Search for the cell housing the specified text and yield its [X, Y] center coordinate. 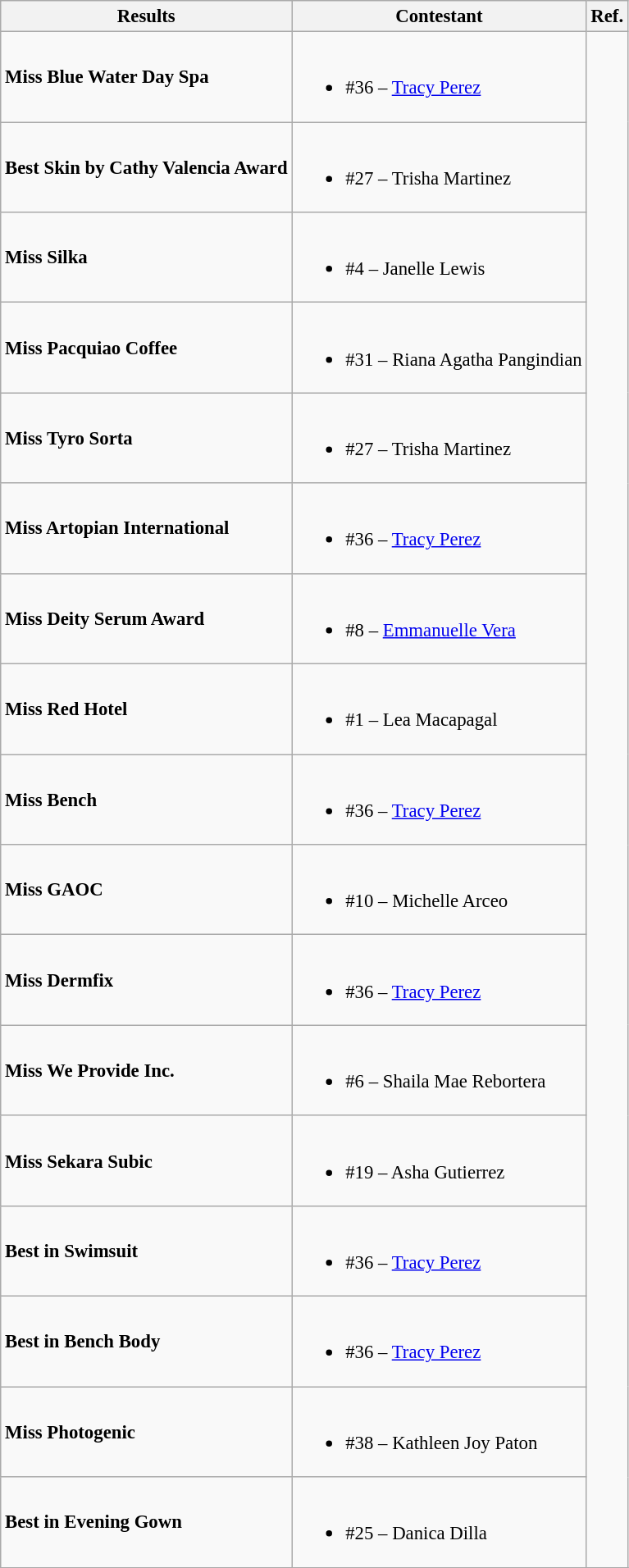
Results [146, 16]
#19 – Asha Gutierrez [440, 1160]
Miss Pacquiao Coffee [146, 348]
Miss Deity Serum Award [146, 618]
Miss Silka [146, 258]
Miss Tyro Sorta [146, 438]
#10 – Michelle Arceo [440, 890]
Miss Blue Water Day Spa [146, 77]
Miss Dermfix [146, 980]
Miss Artopian International [146, 528]
#31 – Riana Agatha Pangindian [440, 348]
Best Skin by Cathy Valencia Award [146, 167]
#4 – Janelle Lewis [440, 258]
Ref. [607, 16]
#6 – Shaila Mae Rebortera [440, 1070]
Miss Bench [146, 800]
Contestant [440, 16]
Miss Photogenic [146, 1432]
#25 – Danica Dilla [440, 1522]
Miss Sekara Subic [146, 1160]
#1 – Lea Macapagal [440, 709]
Best in Bench Body [146, 1342]
Best in Evening Gown [146, 1522]
Miss Red Hotel [146, 709]
#38 – Kathleen Joy Paton [440, 1432]
Miss We Provide Inc. [146, 1070]
Miss GAOC [146, 890]
#8 – Emmanuelle Vera [440, 618]
Best in Swimsuit [146, 1251]
